Return (x, y) of the center of cell containing provided text 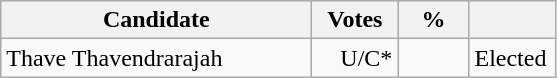
Thave Thavendrarajah (156, 58)
% (434, 20)
Votes (355, 20)
Elected (512, 58)
U/C* (355, 58)
Candidate (156, 20)
